For the text-containing cell, return its midpoint in [x, y] coordinate format. 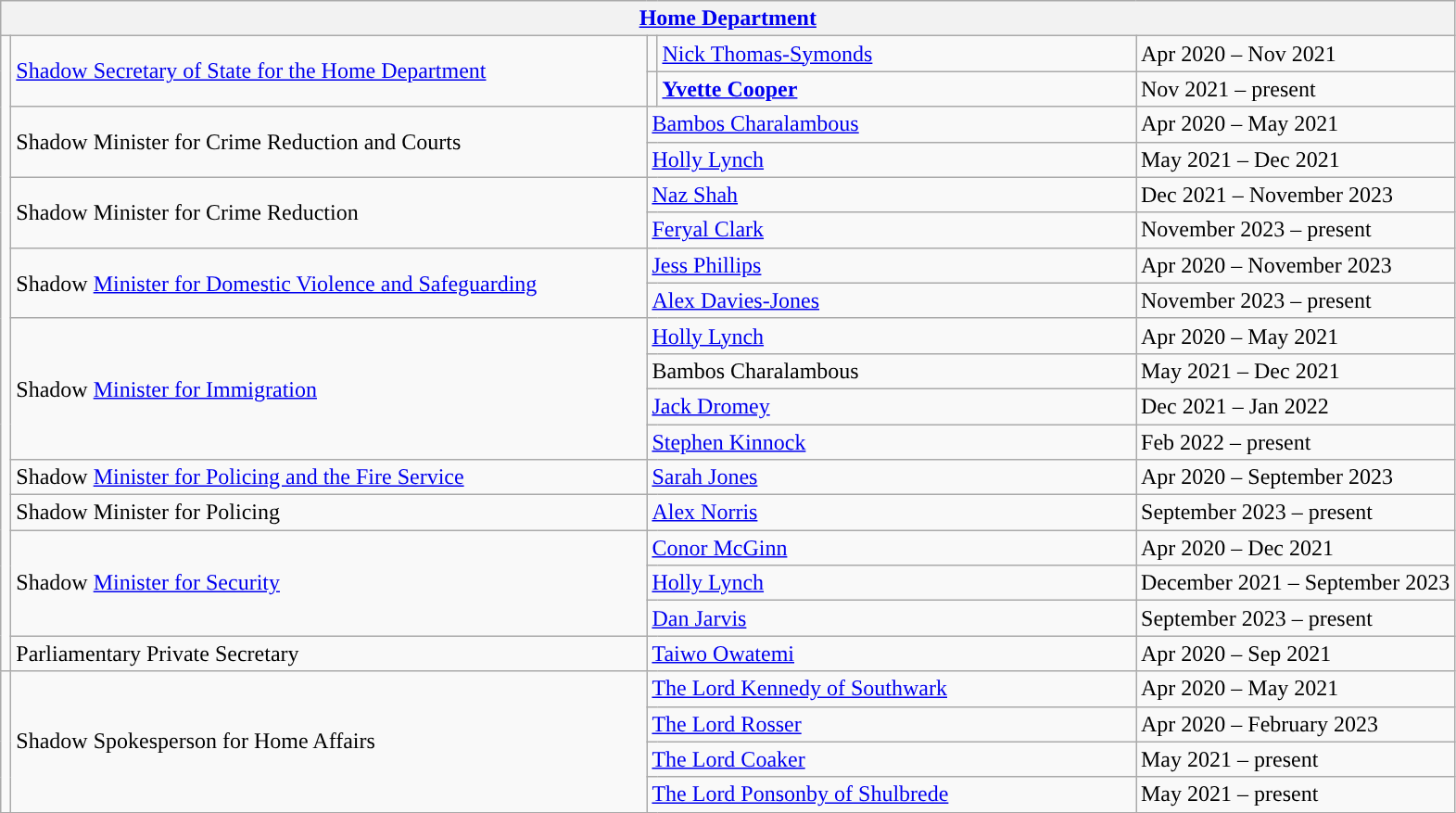
Parliamentary Private Secretary [329, 654]
Nick Thomas-Symonds [897, 54]
Shadow Minister for Immigration [329, 388]
The Lord Ponsonby of Shulbrede [892, 794]
Nov 2021 – present [1296, 89]
Shadow Minister for Policing and the Fire Service [329, 477]
Shadow Minister for Policing [329, 513]
Taiwo Owatemi [892, 654]
Apr 2020 – Dec 2021 [1296, 548]
The Lord Rosser [892, 724]
Feryal Clark [892, 230]
Jack Dromey [892, 406]
Shadow Minister for Security [329, 583]
Alex Davies-Jones [892, 300]
Apr 2020 – Nov 2021 [1296, 54]
Shadow Minister for Domestic Violence and Safeguarding [329, 283]
Dan Jarvis [892, 618]
Dec 2021 – Jan 2022 [1296, 406]
Jess Phillips [892, 265]
Stephen Kinnock [892, 442]
Alex Norris [892, 513]
Shadow Secretary of State for the Home Department [329, 71]
Shadow Spokesperson for Home Affairs [329, 742]
Shadow Minister for Crime Reduction and Courts [329, 142]
Apr 2020 – September 2023 [1296, 477]
Apr 2020 – February 2023 [1296, 724]
The Lord Kennedy of Southwark [892, 689]
The Lord Coaker [892, 759]
Sarah Jones [892, 477]
Dec 2021 – November 2023 [1296, 195]
Yvette Cooper [897, 89]
Conor McGinn [892, 548]
Apr 2020 – November 2023 [1296, 265]
Feb 2022 – present [1296, 442]
Home Department [728, 19]
December 2021 – September 2023 [1296, 583]
Naz Shah [892, 195]
Apr 2020 – Sep 2021 [1296, 654]
Shadow Minister for Crime Reduction [329, 212]
